Capture the cell that displays the provided text and extract its [x, y] central coordinate. 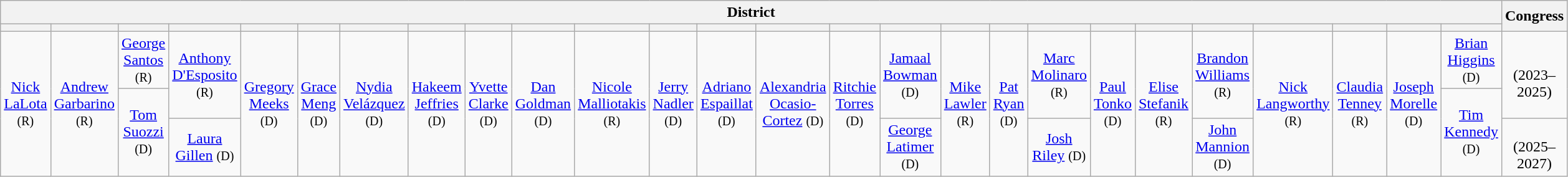
AnthonyD'Esposito(R) [204, 75]
ClaudiaTenney(R) [1360, 103]
District [752, 12]
MikeLawler(R) [965, 103]
PatRyan(D) [1008, 103]
NickLangworthy(R) [1293, 103]
MarcMolinaro(R) [1059, 75]
RitchieTorres(D) [854, 103]
TomSuozzi (D) [143, 132]
BrandonWilliams(R) [1223, 75]
GeorgeLatimer (D) [911, 147]
JerryNadler(D) [673, 103]
PaulTonko(D) [1112, 103]
GregoryMeeks(D) [269, 103]
YvetteClarke(D) [489, 103]
GeorgeSantos (R) [143, 60]
NydiaVelázquez(D) [375, 103]
NickLaLota(R) [26, 103]
AdrianoEspaillat(D) [727, 103]
TimKennedy (D) [1471, 132]
(2023–2025) [1534, 75]
AlexandriaOcasio-Cortez (D) [793, 103]
JosephMorelle(D) [1413, 103]
GraceMeng(D) [318, 103]
Congress [1534, 16]
JamaalBowman(D) [911, 75]
(2025–2027) [1534, 147]
BrianHiggins (D) [1471, 60]
DanGoldman(D) [543, 103]
JoshRiley (D) [1059, 147]
AndrewGarbarino(R) [84, 103]
LauraGillen (D) [204, 147]
JohnMannion (D) [1223, 147]
NicoleMalliotakis(R) [612, 103]
HakeemJeffries(D) [436, 103]
EliseStefanik(R) [1163, 103]
